Return (x, y) of the center of cell containing provided text 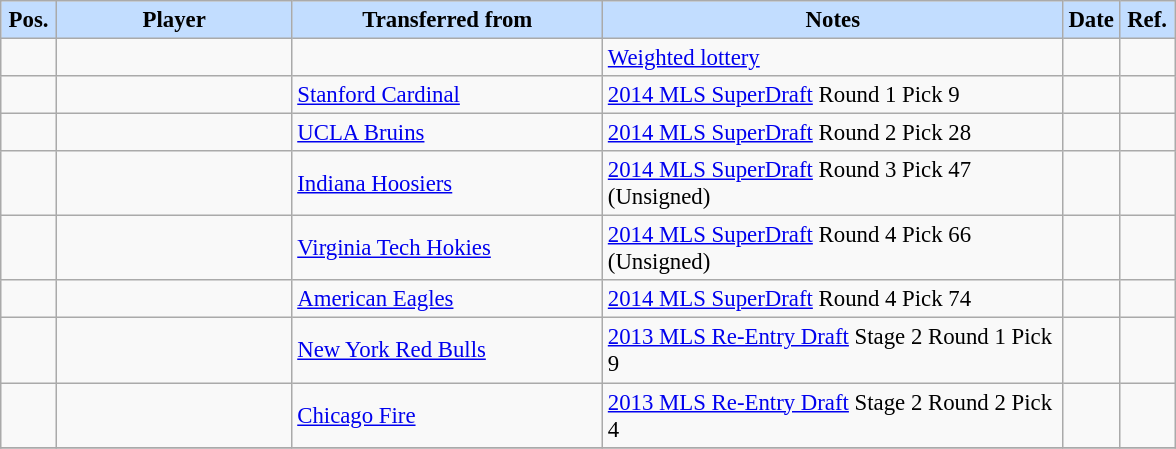
Virginia Tech Hokies (448, 248)
2013 MLS Re-Entry Draft Stage 2 Round 1 Pick 9 (834, 350)
Player (174, 20)
American Eagles (448, 299)
2014 MLS SuperDraft Round 1 Pick 9 (834, 95)
Pos. (29, 20)
2014 MLS SuperDraft Round 4 Pick 66 (Unsigned) (834, 248)
Date (1091, 20)
2013 MLS Re-Entry Draft Stage 2 Round 2 Pick 4 (834, 416)
Indiana Hoosiers (448, 184)
Notes (834, 20)
2014 MLS SuperDraft Round 2 Pick 28 (834, 133)
2014 MLS SuperDraft Round 3 Pick 47 (Unsigned) (834, 184)
Stanford Cardinal (448, 95)
Chicago Fire (448, 416)
New York Red Bulls (448, 350)
UCLA Bruins (448, 133)
Ref. (1147, 20)
2014 MLS SuperDraft Round 4 Pick 74 (834, 299)
Weighted lottery (834, 58)
Transferred from (448, 20)
